Return the [x, y] coordinate for the center point of the cell that contains the specified text.  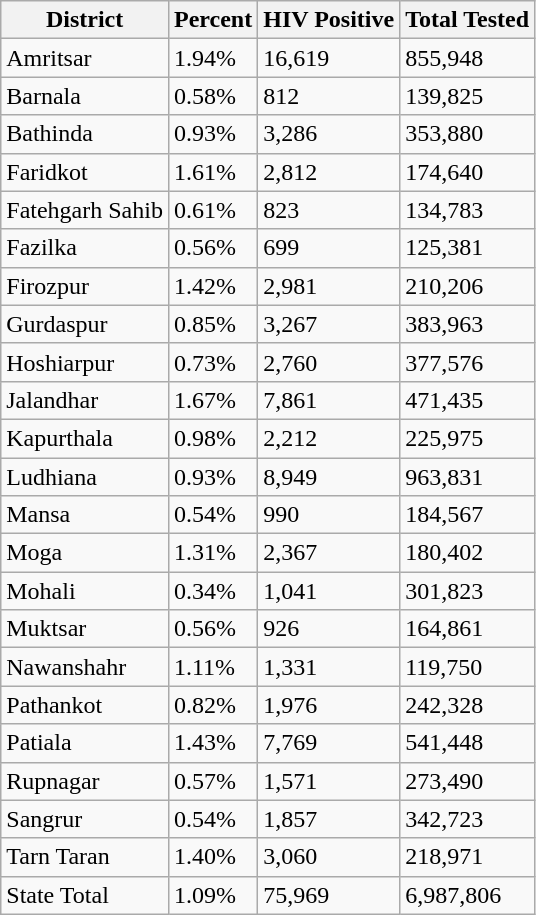
1.61% [212, 172]
HIV Positive [329, 20]
Tarn Taran [85, 857]
273,490 [468, 781]
Jalandhar [85, 400]
3,060 [329, 857]
1,857 [329, 819]
301,823 [468, 591]
Bathinda [85, 134]
Mohali [85, 591]
Patiala [85, 743]
990 [329, 515]
3,286 [329, 134]
0.58% [212, 96]
134,783 [468, 210]
Fatehgarh Sahib [85, 210]
1.31% [212, 553]
0.61% [212, 210]
471,435 [468, 400]
823 [329, 210]
963,831 [468, 477]
174,640 [468, 172]
16,619 [329, 58]
377,576 [468, 362]
Amritsar [85, 58]
1.43% [212, 743]
242,328 [468, 705]
1.11% [212, 667]
926 [329, 629]
1.94% [212, 58]
8,949 [329, 477]
0.34% [212, 591]
210,206 [468, 286]
699 [329, 248]
1,571 [329, 781]
Nawanshahr [85, 667]
342,723 [468, 819]
Percent [212, 20]
Fazilka [85, 248]
119,750 [468, 667]
353,880 [468, 134]
Hoshiarpur [85, 362]
1,331 [329, 667]
Faridkot [85, 172]
Sangrur [85, 819]
164,861 [468, 629]
Moga [85, 553]
180,402 [468, 553]
125,381 [468, 248]
383,963 [468, 324]
0.85% [212, 324]
1.09% [212, 895]
0.73% [212, 362]
541,448 [468, 743]
139,825 [468, 96]
6,987,806 [468, 895]
1.67% [212, 400]
Firozpur [85, 286]
1,976 [329, 705]
812 [329, 96]
0.82% [212, 705]
3,267 [329, 324]
Gurdaspur [85, 324]
Kapurthala [85, 438]
2,760 [329, 362]
2,981 [329, 286]
7,769 [329, 743]
2,367 [329, 553]
2,212 [329, 438]
1.42% [212, 286]
2,812 [329, 172]
State Total [85, 895]
225,975 [468, 438]
Total Tested [468, 20]
7,861 [329, 400]
0.57% [212, 781]
184,567 [468, 515]
Ludhiana [85, 477]
Rupnagar [85, 781]
1.40% [212, 857]
Mansa [85, 515]
1,041 [329, 591]
0.98% [212, 438]
218,971 [468, 857]
855,948 [468, 58]
Barnala [85, 96]
75,969 [329, 895]
Pathankot [85, 705]
District [85, 20]
Muktsar [85, 629]
